Capture the cell that displays the provided text and extract its (X, Y) central coordinate. 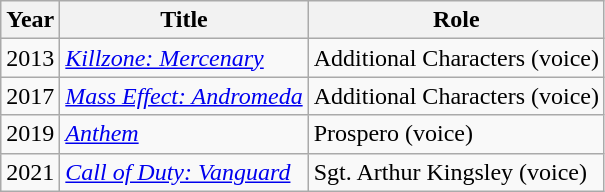
2019 (30, 134)
Killzone: Mercenary (184, 58)
Year (30, 20)
2017 (30, 96)
2013 (30, 58)
2021 (30, 172)
Call of Duty: Vanguard (184, 172)
Role (456, 20)
Anthem (184, 134)
Mass Effect: Andromeda (184, 96)
Prospero (voice) (456, 134)
Title (184, 20)
Sgt. Arthur Kingsley (voice) (456, 172)
